From the cell containing the given text, extract its center point as [x, y] coordinate. 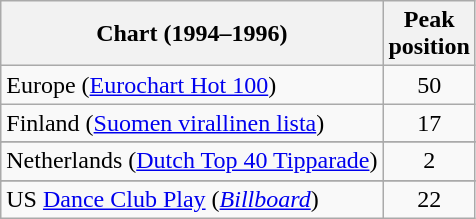
Chart (1994–1996) [192, 34]
2 [429, 161]
17 [429, 123]
Peakposition [429, 34]
50 [429, 85]
22 [429, 199]
US Dance Club Play (Billboard) [192, 199]
Netherlands (Dutch Top 40 Tipparade) [192, 161]
Europe (Eurochart Hot 100) [192, 85]
Finland (Suomen virallinen lista) [192, 123]
